Locate the cell with the specified text and output its [X, Y] center coordinate. 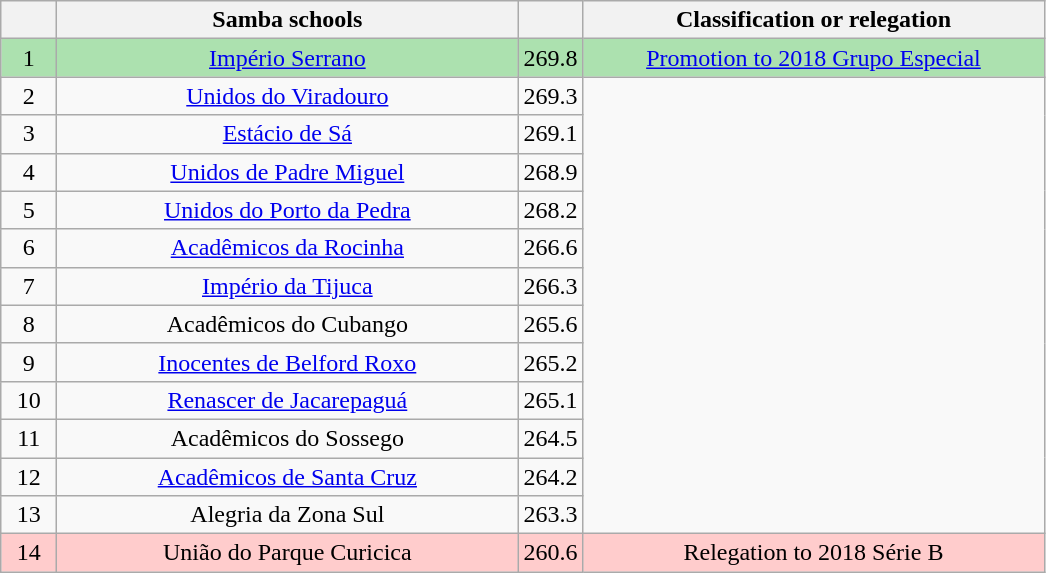
Unidos do Porto da Pedra [288, 210]
264.2 [550, 477]
265.1 [550, 400]
11 [29, 438]
2 [29, 96]
Unidos do Viradouro [288, 96]
3 [29, 134]
264.5 [550, 438]
268.2 [550, 210]
7 [29, 286]
5 [29, 210]
6 [29, 248]
269.3 [550, 96]
265.6 [550, 324]
268.9 [550, 172]
269.1 [550, 134]
14 [29, 553]
Inocentes de Belford Roxo [288, 362]
Acadêmicos do Sossego [288, 438]
12 [29, 477]
269.8 [550, 58]
União do Parque Curicica [288, 553]
Império da Tijuca [288, 286]
Renascer de Jacarepaguá [288, 400]
266.6 [550, 248]
9 [29, 362]
263.3 [550, 515]
8 [29, 324]
Unidos de Padre Miguel [288, 172]
Promotion to 2018 Grupo Especial [814, 58]
Samba schools [288, 20]
13 [29, 515]
265.2 [550, 362]
4 [29, 172]
Império Serrano [288, 58]
Alegria da Zona Sul [288, 515]
Classification or relegation [814, 20]
Acadêmicos do Cubango [288, 324]
Estácio de Sá [288, 134]
Acadêmicos de Santa Cruz [288, 477]
10 [29, 400]
266.3 [550, 286]
260.6 [550, 553]
1 [29, 58]
Relegation to 2018 Série B [814, 553]
Acadêmicos da Rocinha [288, 248]
